Identify which cell holds the provided text, then report its (X, Y) central coordinate. 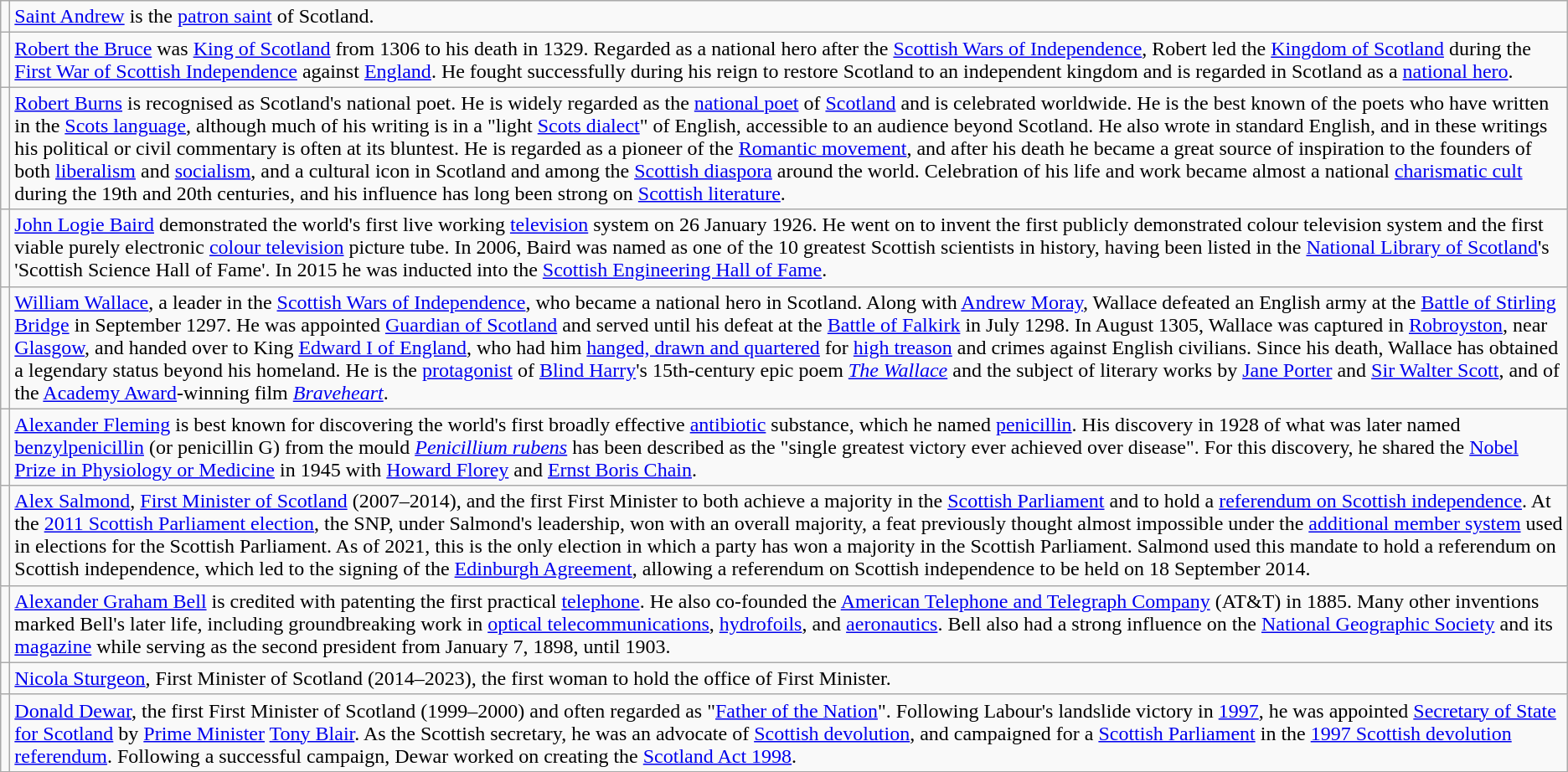
Saint Andrew is the patron saint of Scotland. (789, 17)
Nicola Sturgeon, First Minister of Scotland (2014–2023), the first woman to hold the office of First Minister. (789, 678)
